Locate the cell with the specified text and output its (x, y) center coordinate. 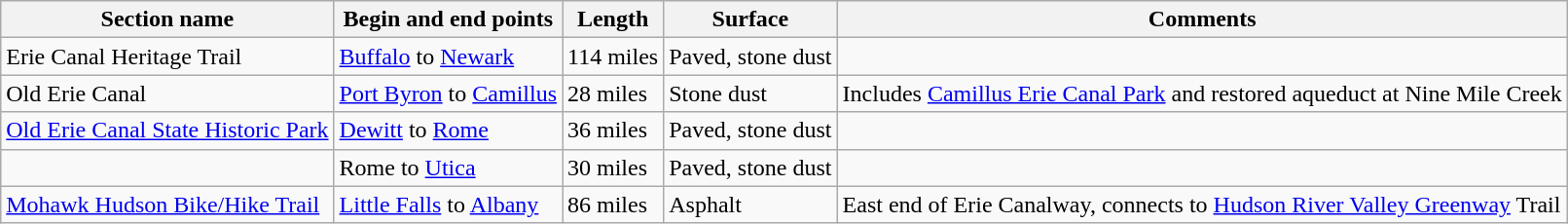
East end of Erie Canalway, connects to Hudson River Valley Greenway Trail (1202, 205)
Includes Camillus Erie Canal Park and restored aqueduct at Nine Mile Creek (1202, 93)
Asphalt (750, 205)
Comments (1202, 19)
28 miles (613, 93)
Stone dust (750, 93)
Dewitt to Rome (448, 131)
Erie Canal Heritage Trail (167, 56)
Rome to Utica (448, 168)
Length (613, 19)
Old Erie Canal State Historic Park (167, 131)
114 miles (613, 56)
Section name (167, 19)
36 miles (613, 131)
Surface (750, 19)
30 miles (613, 168)
Old Erie Canal (167, 93)
Port Byron to Camillus (448, 93)
Buffalo to Newark (448, 56)
Mohawk Hudson Bike/Hike Trail (167, 205)
Begin and end points (448, 19)
86 miles (613, 205)
Little Falls to Albany (448, 205)
